Return the (x, y) coordinate for the center point of the cell that contains the specified text.  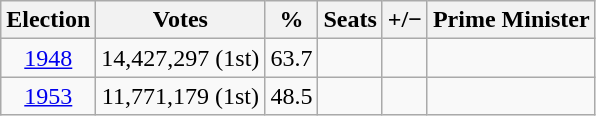
% (292, 20)
Votes (180, 20)
14,427,297 (1st) (180, 58)
Seats (350, 20)
48.5 (292, 96)
1948 (48, 58)
63.7 (292, 58)
11,771,179 (1st) (180, 96)
Election (48, 20)
1953 (48, 96)
Prime Minister (511, 20)
+/− (404, 20)
